Output the (x, y) coordinate of the center of the cell containing the given text.  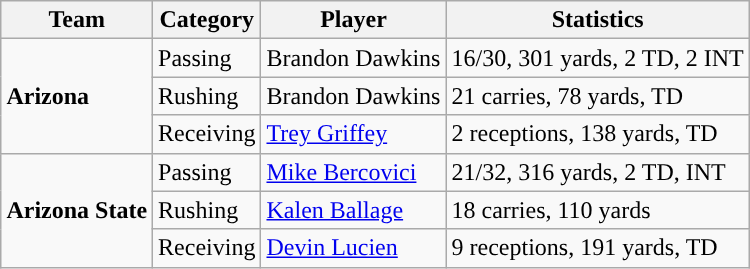
21 carries, 78 yards, TD (598, 96)
18 carries, 110 yards (598, 210)
Player (354, 20)
Arizona (77, 96)
Devin Lucien (354, 248)
Mike Bercovici (354, 172)
21/32, 316 yards, 2 TD, INT (598, 172)
16/30, 301 yards, 2 TD, 2 INT (598, 58)
Trey Griffey (354, 134)
Arizona State (77, 210)
Statistics (598, 20)
2 receptions, 138 yards, TD (598, 134)
Kalen Ballage (354, 210)
Category (207, 20)
Team (77, 20)
9 receptions, 191 yards, TD (598, 248)
